Provide the [x, y] coordinate of the cell's center where the given text is located.  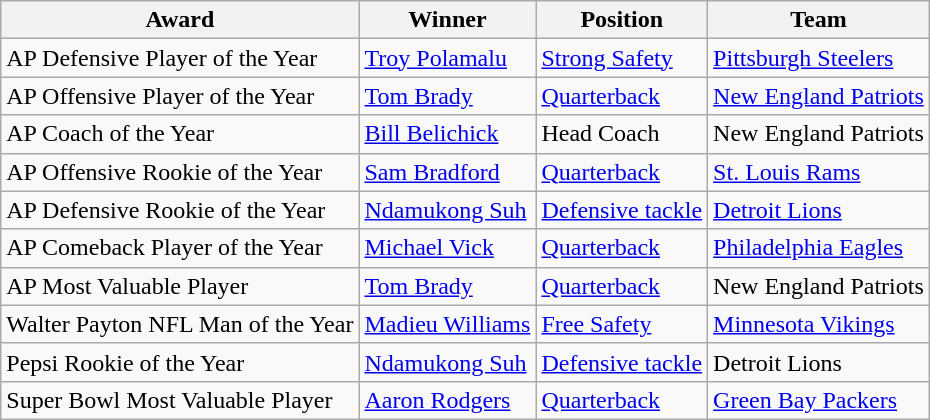
Sam Bradford [448, 172]
Bill Belichick [448, 134]
Pittsburgh Steelers [819, 58]
AP Comeback Player of the Year [180, 248]
Free Safety [622, 324]
Philadelphia Eagles [819, 248]
Award [180, 20]
Madieu Williams [448, 324]
AP Defensive Rookie of the Year [180, 210]
Troy Polamalu [448, 58]
Head Coach [622, 134]
Green Bay Packers [819, 400]
Strong Safety [622, 58]
AP Offensive Rookie of the Year [180, 172]
Position [622, 20]
Pepsi Rookie of the Year [180, 362]
Winner [448, 20]
Michael Vick [448, 248]
AP Most Valuable Player [180, 286]
AP Offensive Player of the Year [180, 96]
Aaron Rodgers [448, 400]
Team [819, 20]
Minnesota Vikings [819, 324]
AP Coach of the Year [180, 134]
Super Bowl Most Valuable Player [180, 400]
St. Louis Rams [819, 172]
Walter Payton NFL Man of the Year [180, 324]
AP Defensive Player of the Year [180, 58]
